Locate the cell with the specified text and output its [X, Y] center coordinate. 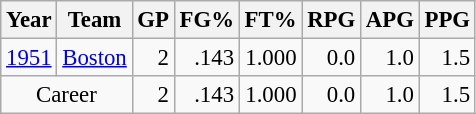
PPG [447, 20]
1951 [29, 58]
APG [390, 20]
Team [94, 20]
Career [66, 95]
FT% [270, 20]
FG% [206, 20]
RPG [332, 20]
GP [153, 20]
Boston [94, 58]
Year [29, 20]
